Locate the cell with the specified text and output its [X, Y] center coordinate. 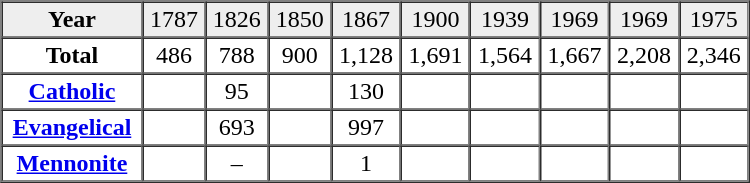
1867 [366, 20]
2,208 [644, 56]
1975 [714, 20]
95 [236, 92]
1900 [436, 20]
1939 [505, 20]
1,564 [505, 56]
693 [236, 128]
1,128 [366, 56]
130 [366, 92]
– [236, 164]
900 [300, 56]
1787 [174, 20]
1826 [236, 20]
1,667 [575, 56]
2,346 [714, 56]
1850 [300, 20]
1 [366, 164]
Year [72, 20]
Catholic [72, 92]
788 [236, 56]
Total [72, 56]
997 [366, 128]
1,691 [436, 56]
Mennonite [72, 164]
Evangelical [72, 128]
486 [174, 56]
